Detect which cell encompasses the target text, then output its [X, Y] center coordinate. 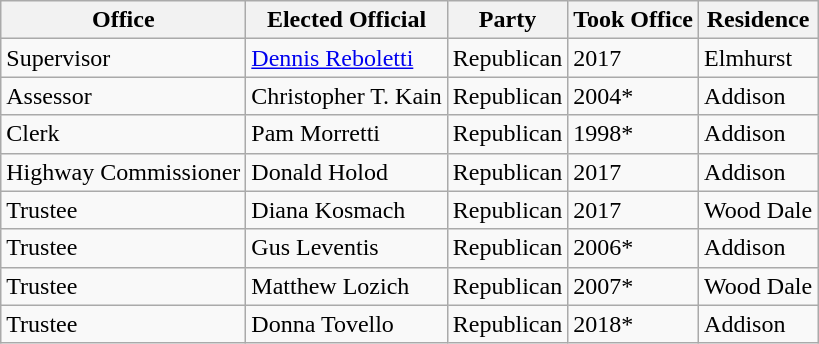
Clerk [124, 134]
Dennis Reboletti [346, 58]
Gus Leventis [346, 248]
2004* [634, 96]
Donna Tovello [346, 324]
Assessor [124, 96]
Matthew Lozich [346, 286]
2007* [634, 286]
Elected Official [346, 20]
Diana Kosmach [346, 210]
Pam Morretti [346, 134]
Office [124, 20]
Elmhurst [758, 58]
Christopher T. Kain [346, 96]
Residence [758, 20]
Donald Holod [346, 172]
2006* [634, 248]
1998* [634, 134]
2018* [634, 324]
Supervisor [124, 58]
Party [507, 20]
Took Office [634, 20]
Highway Commissioner [124, 172]
